Determine the (X, Y) coordinate at the center of the cell enclosing the given text.  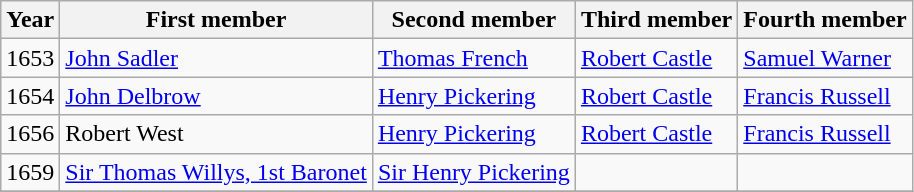
1656 (30, 134)
Sir Thomas Willys, 1st Baronet (216, 172)
Sir Henry Pickering (474, 172)
Year (30, 20)
1653 (30, 58)
1659 (30, 172)
Second member (474, 20)
Third member (656, 20)
John Sadler (216, 58)
First member (216, 20)
1654 (30, 96)
Thomas French (474, 58)
Samuel Warner (825, 58)
John Delbrow (216, 96)
Robert West (216, 134)
Fourth member (825, 20)
